Identify which cell holds the provided text, then report its (X, Y) central coordinate. 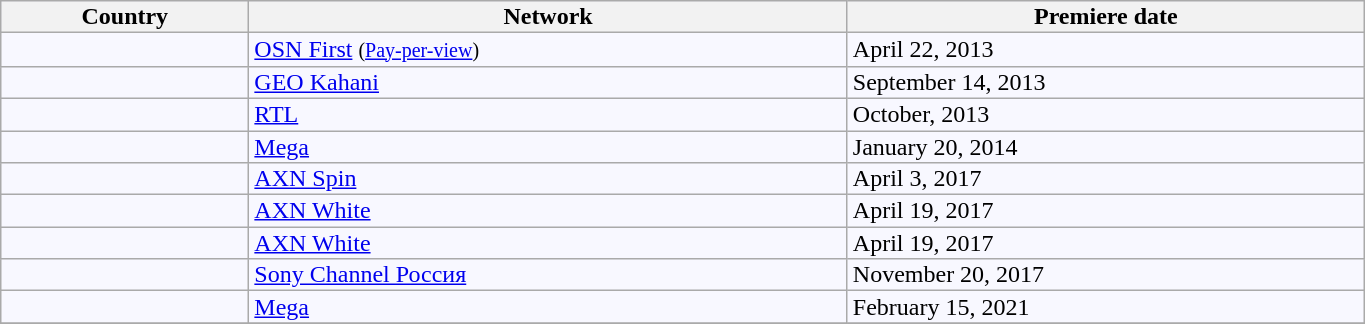
AXN Spin (548, 179)
Premiere date (1106, 17)
OSN First (Pay-per-view) (548, 50)
November 20, 2017 (1106, 275)
April 22, 2013 (1106, 50)
RTL (548, 114)
April 3, 2017 (1106, 179)
Country (125, 17)
February 15, 2021 (1106, 307)
September 14, 2013 (1106, 82)
Network (548, 17)
Sony Channel Россия (548, 275)
October, 2013 (1106, 114)
January 20, 2014 (1106, 146)
GEO Kahani (548, 82)
